Return the (x, y) coordinate for the center point of the cell that contains the specified text.  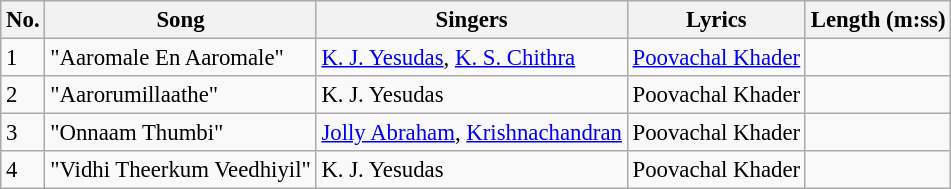
No. (23, 20)
1 (23, 58)
Singers (472, 20)
Song (180, 20)
"Vidhi Theerkum Veedhiyil" (180, 170)
Jolly Abraham, Krishnachandran (472, 133)
3 (23, 133)
Length (m:ss) (878, 20)
"Onnaam Thumbi" (180, 133)
2 (23, 95)
4 (23, 170)
Lyrics (716, 20)
K. J. Yesudas, K. S. Chithra (472, 58)
"Aarorumillaathe" (180, 95)
"Aaromale En Aaromale" (180, 58)
